Identify which cell holds the provided text, then report its (x, y) central coordinate. 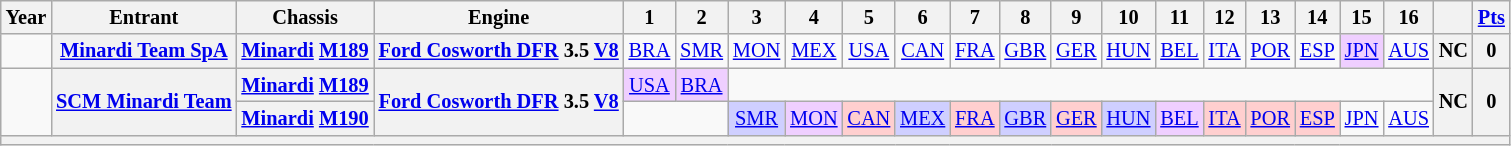
Chassis (304, 17)
Minardi M190 (304, 118)
Engine (499, 17)
13 (1270, 17)
5 (868, 17)
Entrant (144, 17)
SCM Minardi Team (144, 102)
7 (974, 17)
11 (1179, 17)
15 (1362, 17)
2 (702, 17)
10 (1129, 17)
Minardi Team SpA (144, 51)
Pts (1492, 17)
6 (922, 17)
12 (1225, 17)
8 (1025, 17)
9 (1076, 17)
14 (1318, 17)
Year (26, 17)
3 (756, 17)
1 (650, 17)
16 (1408, 17)
4 (814, 17)
